Capture the cell that displays the provided text and extract its (x, y) central coordinate. 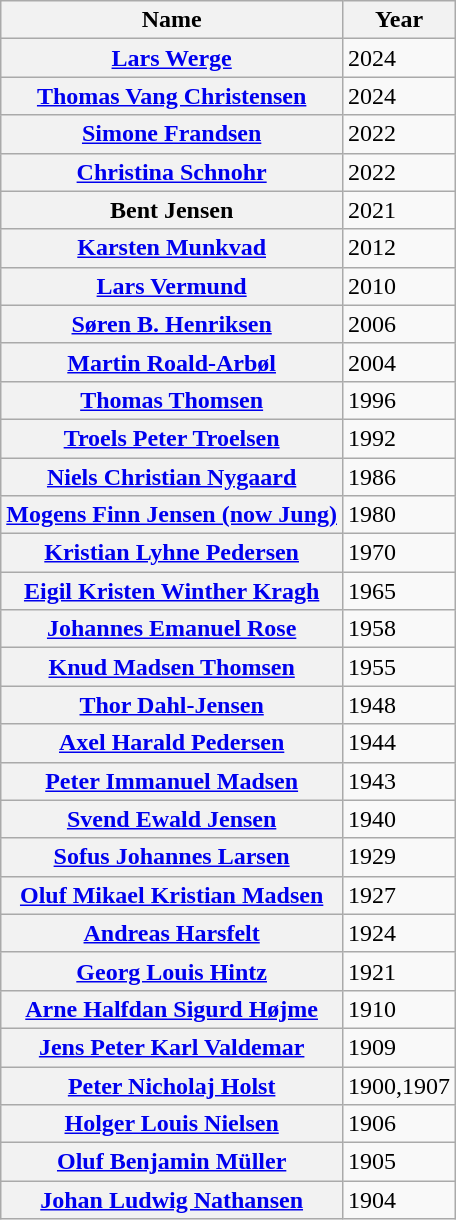
1943 (400, 781)
1992 (400, 438)
2012 (400, 248)
1900,1907 (400, 1085)
Svend Ewald Jensen (172, 819)
Johan Ludwig Nathansen (172, 1200)
Jens Peter Karl Valdemar (172, 1047)
Christina Schnohr (172, 172)
Troels Peter Troelsen (172, 438)
Mogens Finn Jensen (now Jung) (172, 515)
1980 (400, 515)
1948 (400, 705)
Axel Harald Pedersen (172, 743)
Year (400, 20)
1929 (400, 857)
1955 (400, 667)
1909 (400, 1047)
2004 (400, 362)
Eigil Kristen Winther Kragh (172, 591)
1996 (400, 400)
Kristian Lyhne Pedersen (172, 553)
2021 (400, 210)
2006 (400, 324)
1921 (400, 971)
1944 (400, 743)
1970 (400, 553)
1906 (400, 1124)
Lars Vermund (172, 286)
Karsten Munkvad (172, 248)
1905 (400, 1162)
2010 (400, 286)
Niels Christian Nygaard (172, 477)
Peter Nicholaj Holst (172, 1085)
Andreas Harsfelt (172, 933)
Peter Immanuel Madsen (172, 781)
Oluf Mikael Kristian Madsen (172, 895)
1927 (400, 895)
Georg Louis Hintz (172, 971)
1940 (400, 819)
Oluf Benjamin Müller (172, 1162)
Name (172, 20)
Simone Frandsen (172, 134)
1910 (400, 1009)
Sofus Johannes Larsen (172, 857)
Bent Jensen (172, 210)
1924 (400, 933)
Holger Louis Nielsen (172, 1124)
1904 (400, 1200)
Martin Roald-Arbøl (172, 362)
Thomas Thomsen (172, 400)
1958 (400, 629)
Lars Werge (172, 58)
Thomas Vang Christensen (172, 96)
Thor Dahl-Jensen (172, 705)
Johannes Emanuel Rose (172, 629)
Søren B. Henriksen (172, 324)
1965 (400, 591)
Knud Madsen Thomsen (172, 667)
Arne Halfdan Sigurd Højme (172, 1009)
1986 (400, 477)
